Pinpoint the cell where the given text exists, returning its (x, y) midpoint coordinate. 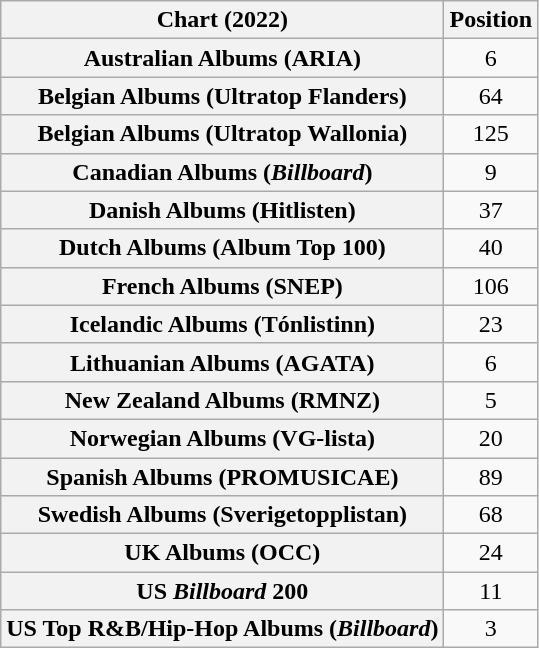
106 (491, 286)
Swedish Albums (Sverigetopplistan) (222, 515)
Icelandic Albums (Tónlistinn) (222, 324)
Position (491, 20)
Dutch Albums (Album Top 100) (222, 248)
89 (491, 477)
Spanish Albums (PROMUSICAE) (222, 477)
9 (491, 172)
Australian Albums (ARIA) (222, 58)
37 (491, 210)
68 (491, 515)
11 (491, 591)
US Billboard 200 (222, 591)
64 (491, 96)
5 (491, 400)
125 (491, 134)
New Zealand Albums (RMNZ) (222, 400)
Belgian Albums (Ultratop Flanders) (222, 96)
Lithuanian Albums (AGATA) (222, 362)
Belgian Albums (Ultratop Wallonia) (222, 134)
UK Albums (OCC) (222, 553)
24 (491, 553)
Danish Albums (Hitlisten) (222, 210)
23 (491, 324)
Norwegian Albums (VG-lista) (222, 438)
40 (491, 248)
Chart (2022) (222, 20)
20 (491, 438)
US Top R&B/Hip-Hop Albums (Billboard) (222, 629)
Canadian Albums (Billboard) (222, 172)
French Albums (SNEP) (222, 286)
3 (491, 629)
